Scan for the cell matching the given text and deliver its (x, y) coordinate at center. 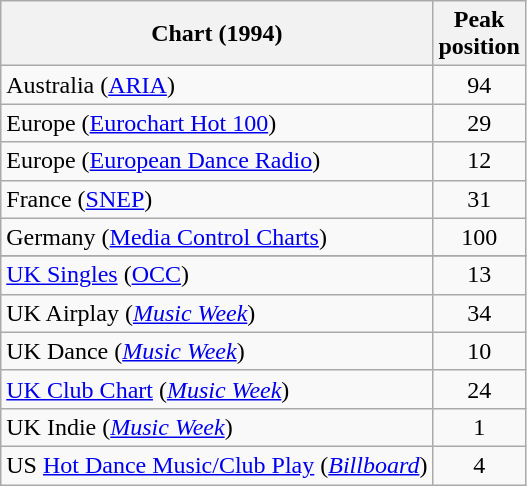
24 (479, 389)
100 (479, 237)
Australia (ARIA) (217, 85)
UK Airplay (Music Week) (217, 313)
4 (479, 465)
31 (479, 199)
34 (479, 313)
1 (479, 427)
UK Indie (Music Week) (217, 427)
UK Dance (Music Week) (217, 351)
France (SNEP) (217, 199)
Chart (1994) (217, 34)
94 (479, 85)
Peakposition (479, 34)
10 (479, 351)
Europe (European Dance Radio) (217, 161)
US Hot Dance Music/Club Play (Billboard) (217, 465)
Europe (Eurochart Hot 100) (217, 123)
Germany (Media Control Charts) (217, 237)
13 (479, 275)
29 (479, 123)
UK Club Chart (Music Week) (217, 389)
12 (479, 161)
UK Singles (OCC) (217, 275)
